Search for the cell housing the specified text and yield its (x, y) center coordinate. 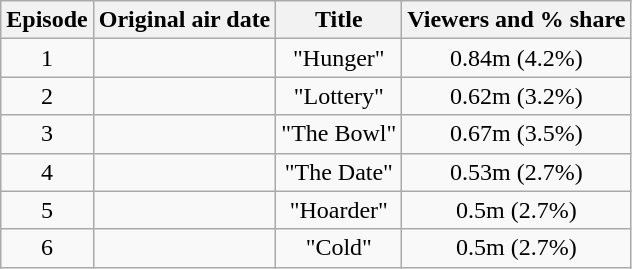
3 (47, 134)
1 (47, 58)
Original air date (184, 20)
"Hunger" (339, 58)
"Hoarder" (339, 210)
2 (47, 96)
5 (47, 210)
0.67m (3.5%) (516, 134)
Episode (47, 20)
"Cold" (339, 248)
0.53m (2.7%) (516, 172)
Viewers and % share (516, 20)
"Lottery" (339, 96)
"The Bowl" (339, 134)
0.62m (3.2%) (516, 96)
"The Date" (339, 172)
6 (47, 248)
4 (47, 172)
Title (339, 20)
0.84m (4.2%) (516, 58)
